Determine the [x, y] coordinate at the center of the cell enclosing the given text.  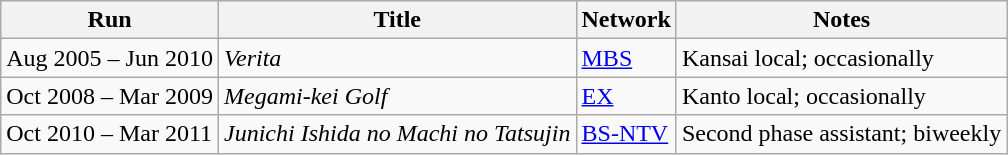
Second phase assistant; biweekly [841, 134]
MBS [626, 58]
Network [626, 20]
Junichi Ishida no Machi no Tatsujin [397, 134]
Title [397, 20]
Oct 2010 – Mar 2011 [110, 134]
BS-NTV [626, 134]
Megami-kei Golf [397, 96]
Notes [841, 20]
Run [110, 20]
Kansai local; occasionally [841, 58]
Oct 2008 – Mar 2009 [110, 96]
EX [626, 96]
Verita [397, 58]
Aug 2005 – Jun 2010 [110, 58]
Kanto local; occasionally [841, 96]
